Provide the [x, y] coordinate of the cell's center where the given text is located.  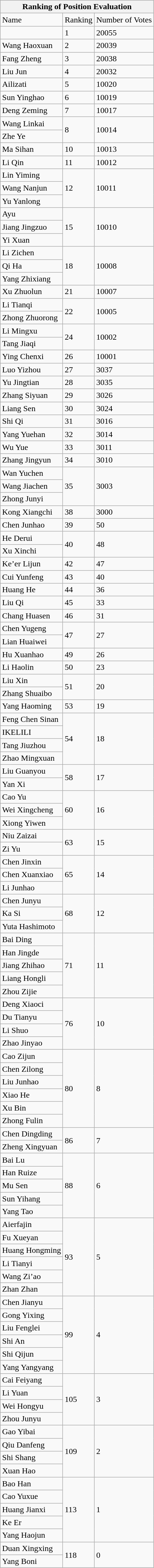
Chang Huasen [32, 616]
Zhe Ye [32, 136]
63 [78, 842]
Liu Guanyou [32, 771]
Xiong Yiwen [32, 823]
3024 [124, 408]
Deng Zeming [32, 110]
Bao Han [32, 1484]
Yuta Hashimoto [32, 926]
Chen Jinxin [32, 862]
Liang Hongli [32, 978]
Zhong Junyi [32, 499]
38 [78, 512]
93 [78, 1257]
20039 [124, 46]
Zhong Fulin [32, 1121]
Ying Chenxi [32, 356]
Zhou Junyu [32, 1419]
Qiu Danfeng [32, 1445]
Luo Yizhou [32, 369]
Deng Xiaoci [32, 1004]
10002 [124, 337]
Gong Yixing [32, 1315]
68 [78, 914]
Ranking [78, 20]
Bai Ding [32, 939]
44 [78, 590]
42 [78, 564]
Chen Xuanxiao [32, 875]
10010 [124, 227]
Li Yuan [32, 1393]
17 [124, 777]
109 [78, 1451]
Yi Xuan [32, 240]
Tang Jiuzhou [32, 745]
3011 [124, 447]
23 [124, 667]
10014 [124, 130]
Zhang Shuaibo [32, 693]
Liu Xin [32, 680]
Ke’er Lijun [32, 564]
30 [78, 408]
Yang Yangyang [32, 1367]
Chen Junyu [32, 901]
60 [78, 810]
49 [78, 654]
Han Jingde [32, 952]
86 [78, 1140]
Wang Linkai [32, 123]
Qi Ha [32, 266]
He Derui [32, 538]
Hu Xuanhao [32, 654]
Shi An [32, 1341]
Shi Qi [32, 421]
10020 [124, 84]
10012 [124, 162]
Mu Sen [32, 1185]
Chen Yugeng [32, 629]
20055 [124, 33]
Yang Zhixiang [32, 279]
Ka Si [32, 914]
80 [78, 1088]
Chen Dingding [32, 1134]
46 [78, 616]
Zheng Xingyuan [32, 1147]
3010 [124, 460]
10011 [124, 188]
Xiao He [32, 1095]
Number of Votes [124, 20]
Ayu [32, 214]
Yan Xi [32, 784]
Niu Zaizai [32, 836]
Sun Yihang [32, 1198]
Gao Yibai [32, 1432]
Lian Huaiwei [32, 642]
Liu Junhao [32, 1082]
71 [78, 965]
10019 [124, 97]
Tang Jiaqi [32, 343]
Yang Haojun [32, 1535]
20032 [124, 71]
105 [78, 1399]
Liu Jun [32, 71]
Yu Yanlong [32, 201]
Fu Xueyan [32, 1238]
3037 [124, 369]
14 [124, 875]
Xuan Hao [32, 1471]
Wan Yuchen [32, 473]
Yang Yuehan [32, 434]
88 [78, 1185]
Li Junhao [32, 888]
28 [78, 383]
Li Tianyi [32, 1263]
Ma Sihan [32, 149]
10013 [124, 149]
54 [78, 739]
IKELILI [32, 732]
99 [78, 1335]
76 [78, 1024]
Liu Fenglei [32, 1328]
Liang Sen [32, 408]
Chen Jianyu [32, 1302]
Wang Haoxuan [32, 46]
3000 [124, 512]
48 [124, 544]
10008 [124, 266]
Zhan Zhan [32, 1289]
3026 [124, 395]
Cao Yu [32, 797]
Li Haolin [32, 667]
Wang Nanjun [32, 188]
Li Zichen [32, 253]
Name [32, 20]
Huang Jianxi [32, 1509]
Zhao Jinyao [32, 1043]
Zhang Jingyun [32, 460]
39 [78, 525]
Duan Xingxing [32, 1548]
Shi Shang [32, 1458]
Cai Feiyang [32, 1380]
58 [78, 777]
Yu Jingtian [32, 383]
Chen Zilong [32, 1069]
Du Tianyu [32, 1017]
Aierfajin [32, 1225]
Cao Yuxue [32, 1497]
Fang Zheng [32, 59]
Wu Yue [32, 447]
Yang Tao [32, 1212]
24 [78, 337]
Kong Xiangchi [32, 512]
Wang Zi’ao [32, 1276]
Cui Yunfeng [32, 577]
34 [78, 460]
Huang He [32, 590]
3014 [124, 434]
Sun Yinghao [32, 97]
Zhong Zhuorong [32, 318]
Han Ruize [32, 1173]
Chen Junhao [32, 525]
Shi Qijun [32, 1354]
Ke Er [32, 1522]
21 [78, 292]
0 [124, 1555]
45 [78, 603]
Li Tianqi [32, 305]
Zi Yu [32, 849]
Zhou Zijie [32, 991]
Wei Hongyu [32, 1406]
20 [124, 687]
10005 [124, 311]
Li Qin [32, 162]
Jiang Jingzuo [32, 227]
Wang Jiachen [32, 486]
Xu Xinchi [32, 551]
Yang Boni [32, 1561]
53 [78, 706]
113 [78, 1509]
Cao Zijun [32, 1056]
Feng Chen Sinan [32, 719]
10001 [124, 356]
Li Mingxu [32, 330]
Wei Xingcheng [32, 810]
Ranking of Position Evaluation [77, 7]
Li Shuo [32, 1030]
3016 [124, 421]
20038 [124, 59]
19 [124, 706]
32 [78, 434]
Ailizati [32, 84]
16 [124, 810]
36 [124, 590]
29 [78, 395]
Xu Bin [32, 1108]
Huang Hongming [32, 1250]
Zhao Mingxuan [32, 758]
10007 [124, 292]
3003 [124, 486]
Xu Zhuolun [32, 292]
Jiang Zhihao [32, 965]
22 [78, 311]
Lin Yiming [32, 175]
51 [78, 687]
35 [78, 486]
Bai Lu [32, 1160]
10017 [124, 110]
118 [78, 1555]
Zhang Siyuan [32, 395]
65 [78, 875]
43 [78, 577]
3035 [124, 383]
Liu Qi [32, 603]
Yang Haoming [32, 706]
